Locate the cell with the specified text and output its [x, y] center coordinate. 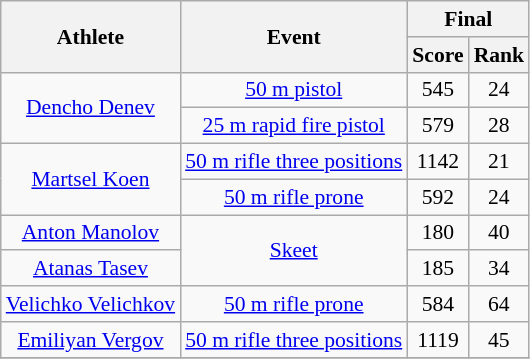
584 [438, 304]
Anton Manolov [90, 233]
579 [438, 126]
Atanas Tasev [90, 269]
Skeet [294, 250]
Martsel Koen [90, 180]
Event [294, 36]
50 m pistol [294, 90]
592 [438, 197]
Emiliyan Vergov [90, 340]
180 [438, 233]
545 [438, 90]
1142 [438, 162]
25 m rapid fire pistol [294, 126]
Score [438, 55]
1119 [438, 340]
Final [468, 19]
185 [438, 269]
Athlete [90, 36]
Rank [500, 55]
Velichko Velichkov [90, 304]
34 [500, 269]
40 [500, 233]
21 [500, 162]
45 [500, 340]
64 [500, 304]
Dencho Denev [90, 108]
28 [500, 126]
